Locate the cell with the specified text and output its [x, y] center coordinate. 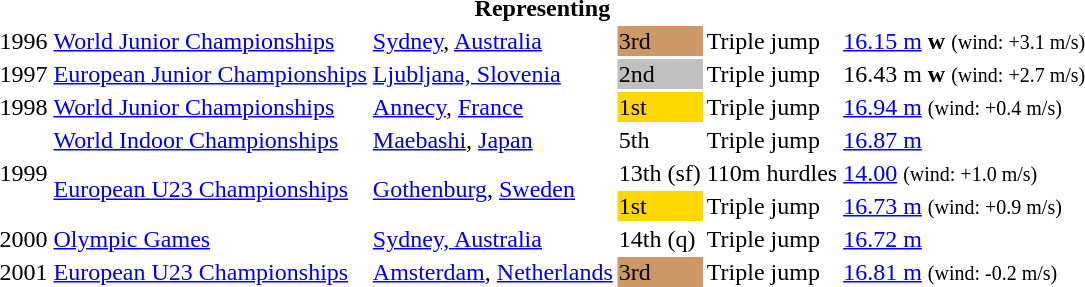
14th (q) [660, 239]
World Indoor Championships [210, 140]
Annecy, France [492, 107]
13th (sf) [660, 173]
110m hurdles [772, 173]
European Junior Championships [210, 74]
2nd [660, 74]
Gothenburg, Sweden [492, 190]
Ljubljana, Slovenia [492, 74]
Olympic Games [210, 239]
Maebashi, Japan [492, 140]
5th [660, 140]
Amsterdam, Netherlands [492, 272]
